Pinpoint the cell where the given text exists, returning its (X, Y) midpoint coordinate. 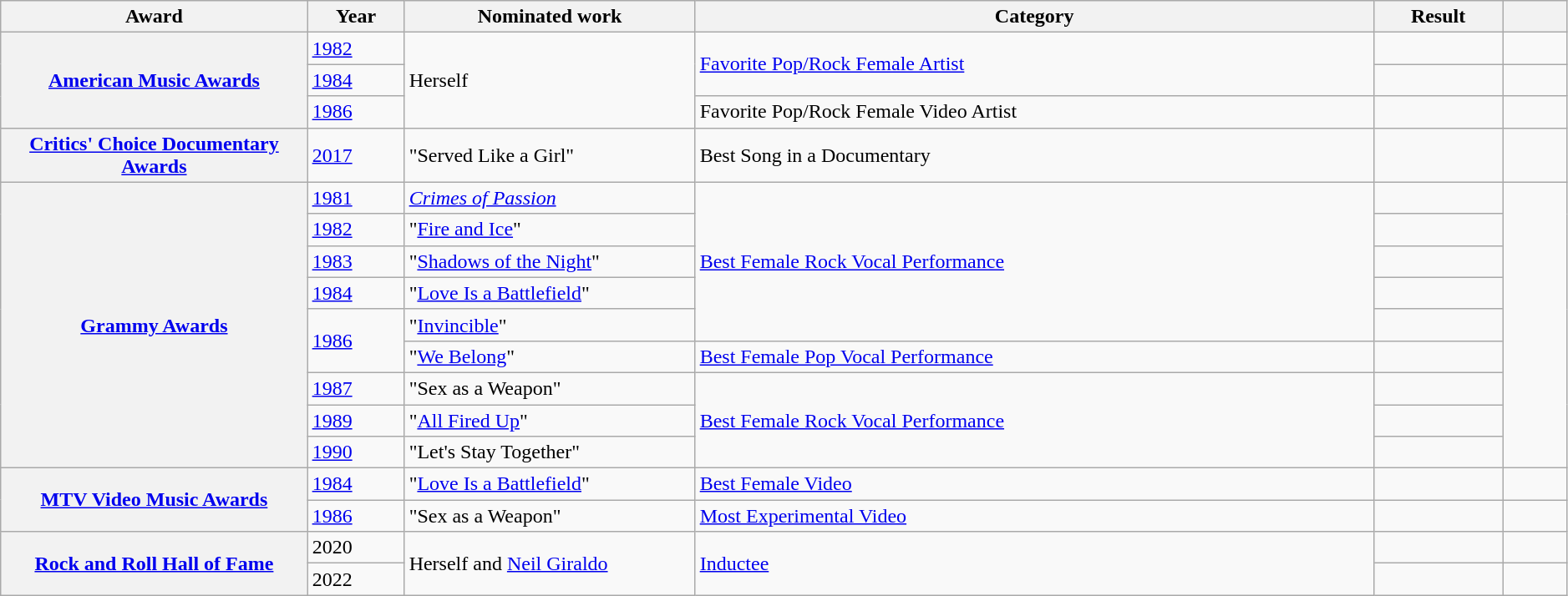
"Shadows of the Night" (550, 261)
Year (356, 17)
Nominated work (550, 17)
Favorite Pop/Rock Female Artist (1034, 64)
1981 (356, 198)
MTV Video Music Awards (154, 500)
"Served Like a Girl" (550, 155)
Herself and Neil Giraldo (550, 563)
Result (1439, 17)
"Invincible" (550, 325)
"Let's Stay Together" (550, 452)
Best Song in a Documentary (1034, 155)
Crimes of Passion (550, 198)
Herself (550, 80)
"We Belong" (550, 356)
Category (1034, 17)
1989 (356, 420)
1983 (356, 261)
2022 (356, 579)
2020 (356, 548)
1987 (356, 388)
2017 (356, 155)
Favorite Pop/Rock Female Video Artist (1034, 112)
1990 (356, 452)
Most Experimental Video (1034, 516)
Best Female Pop Vocal Performance (1034, 356)
American Music Awards (154, 80)
Rock and Roll Hall of Fame (154, 563)
"All Fired Up" (550, 420)
Award (154, 17)
Grammy Awards (154, 326)
Critics' Choice Documentary Awards (154, 155)
Best Female Video (1034, 484)
"Fire and Ice" (550, 230)
Inductee (1034, 563)
